Provide the [X, Y] coordinate of the cell's center where the given text is located.  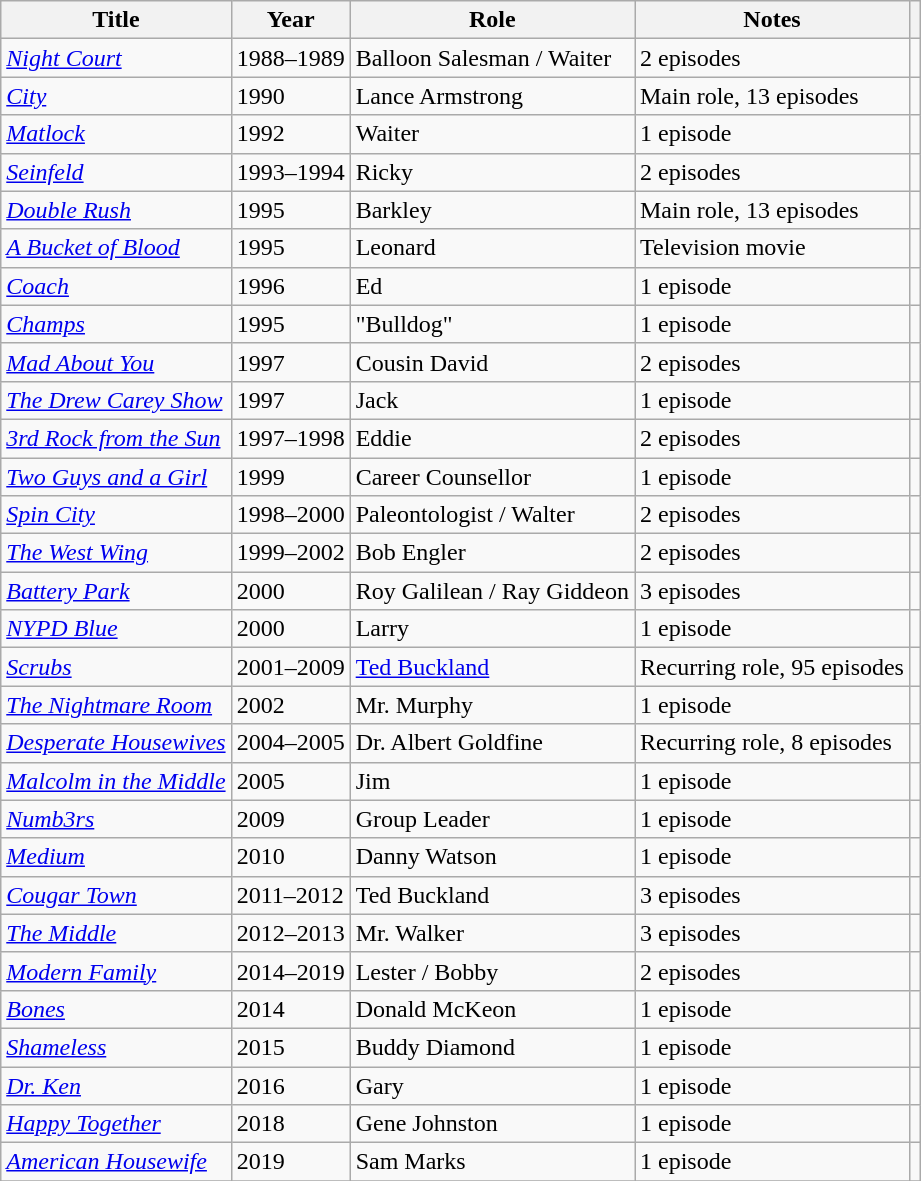
Gene Johnston [492, 1124]
NYPD Blue [116, 629]
The Middle [116, 933]
Cougar Town [116, 895]
Seinfeld [116, 172]
Donald McKeon [492, 1009]
Scrubs [116, 667]
Group Leader [492, 819]
2010 [290, 857]
2012–2013 [290, 933]
Double Rush [116, 210]
"Bulldog" [492, 324]
Mad About You [116, 362]
City [116, 96]
2014 [290, 1009]
A Bucket of Blood [116, 248]
3rd Rock from the Sun [116, 438]
1988–1989 [290, 58]
Buddy Diamond [492, 1047]
Night Court [116, 58]
Role [492, 20]
Dr. Ken [116, 1085]
1998–2000 [290, 515]
Title [116, 20]
Two Guys and a Girl [116, 477]
The Nightmare Room [116, 705]
Sam Marks [492, 1162]
Coach [116, 286]
Lance Armstrong [492, 96]
Larry [492, 629]
Medium [116, 857]
2018 [290, 1124]
Dr. Albert Goldfine [492, 743]
2016 [290, 1085]
Malcolm in the Middle [116, 781]
Bones [116, 1009]
Champs [116, 324]
2005 [290, 781]
Recurring role, 95 episodes [772, 667]
Mr. Murphy [492, 705]
2015 [290, 1047]
1990 [290, 96]
1993–1994 [290, 172]
Shameless [116, 1047]
Happy Together [116, 1124]
Leonard [492, 248]
Bob Engler [492, 553]
Matlock [116, 134]
Year [290, 20]
Ed [492, 286]
Eddie [492, 438]
Cousin David [492, 362]
2001–2009 [290, 667]
Spin City [116, 515]
Battery Park [116, 591]
Mr. Walker [492, 933]
2014–2019 [290, 971]
Numb3rs [116, 819]
Balloon Salesman / Waiter [492, 58]
2004–2005 [290, 743]
1999–2002 [290, 553]
Waiter [492, 134]
1992 [290, 134]
2019 [290, 1162]
2011–2012 [290, 895]
2009 [290, 819]
Lester / Bobby [492, 971]
2002 [290, 705]
American Housewife [116, 1162]
Roy Galilean / Ray Giddeon [492, 591]
Television movie [772, 248]
Career Counsellor [492, 477]
Desperate Housewives [116, 743]
Jack [492, 400]
Barkley [492, 210]
Recurring role, 8 episodes [772, 743]
The Drew Carey Show [116, 400]
1997–1998 [290, 438]
Notes [772, 20]
1999 [290, 477]
Gary [492, 1085]
Danny Watson [492, 857]
Ricky [492, 172]
Paleontologist / Walter [492, 515]
Jim [492, 781]
Modern Family [116, 971]
1996 [290, 286]
The West Wing [116, 553]
